From the cell containing the given text, extract its center point as (x, y) coordinate. 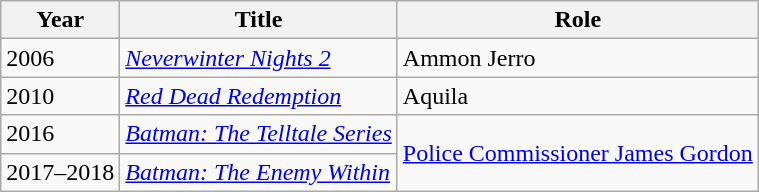
Neverwinter Nights 2 (259, 58)
2006 (60, 58)
Batman: The Enemy Within (259, 172)
Police Commissioner James Gordon (578, 153)
Batman: The Telltale Series (259, 134)
Title (259, 20)
Ammon Jerro (578, 58)
2017–2018 (60, 172)
Role (578, 20)
Red Dead Redemption (259, 96)
2010 (60, 96)
Aquila (578, 96)
Year (60, 20)
2016 (60, 134)
